Output the (X, Y) coordinate of the center of the cell containing the given text.  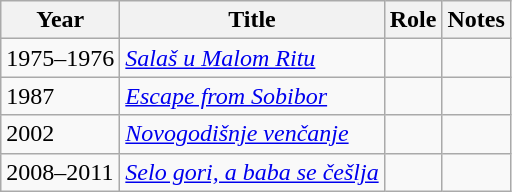
Novogodišnje venčanje (252, 134)
2008–2011 (60, 172)
1975–1976 (60, 58)
Role (413, 20)
Notes (476, 20)
Escape from Sobibor (252, 96)
Selo gori, a baba se češlja (252, 172)
Title (252, 20)
2002 (60, 134)
Year (60, 20)
Salaš u Malom Ritu (252, 58)
1987 (60, 96)
